Search for the cell housing the specified text and yield its [x, y] center coordinate. 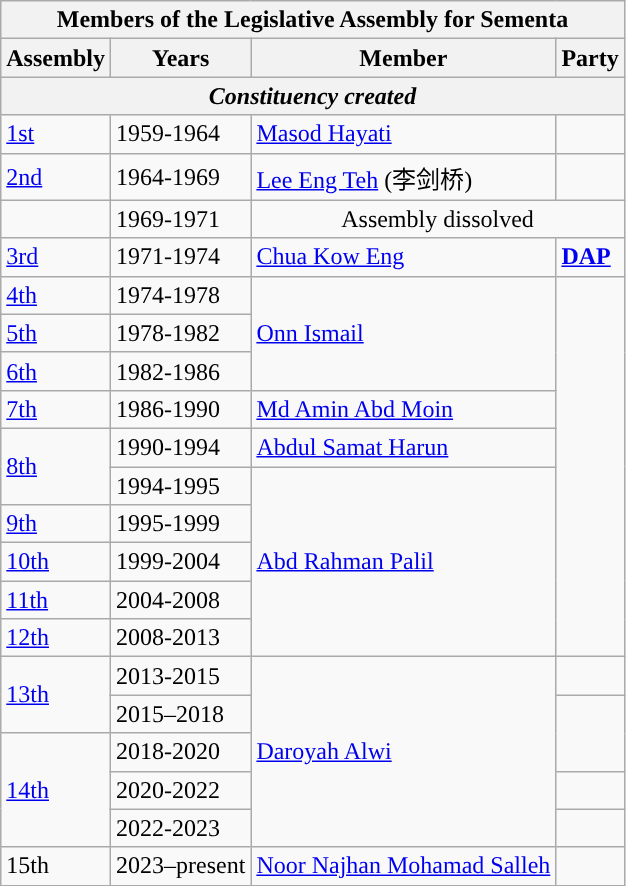
Chua Kow Eng [404, 257]
Daroyah Alwi [404, 752]
11th [56, 600]
Member [404, 58]
15th [56, 866]
1986-1990 [180, 409]
1971-1974 [180, 257]
14th [56, 790]
1994-1995 [180, 485]
1974-1978 [180, 295]
12th [56, 638]
DAP [590, 257]
1978-1982 [180, 333]
2nd [56, 176]
Assembly [56, 58]
Party [590, 58]
Lee Eng Teh (李剑桥) [404, 176]
13th [56, 695]
2022-2023 [180, 828]
Masod Hayati [404, 134]
6th [56, 371]
2015–2018 [180, 714]
1964-1969 [180, 176]
Abd Rahman Palil [404, 561]
Abdul Samat Harun [404, 447]
Onn Ismail [404, 333]
1995-1999 [180, 524]
2020-2022 [180, 790]
2023–present [180, 866]
5th [56, 333]
10th [56, 562]
Noor Najhan Mohamad Salleh [404, 866]
Constituency created [312, 96]
Assembly dissolved [438, 219]
7th [56, 409]
2008-2013 [180, 638]
9th [56, 524]
2004-2008 [180, 600]
Members of the Legislative Assembly for Sementa [312, 20]
1982-1986 [180, 371]
8th [56, 466]
3rd [56, 257]
1990-1994 [180, 447]
2013-2015 [180, 676]
Md Amin Abd Moin [404, 409]
1st [56, 134]
1969-1971 [180, 219]
1999-2004 [180, 562]
4th [56, 295]
1959-1964 [180, 134]
Years [180, 58]
2018-2020 [180, 752]
